Return [X, Y] of the center of cell containing provided text 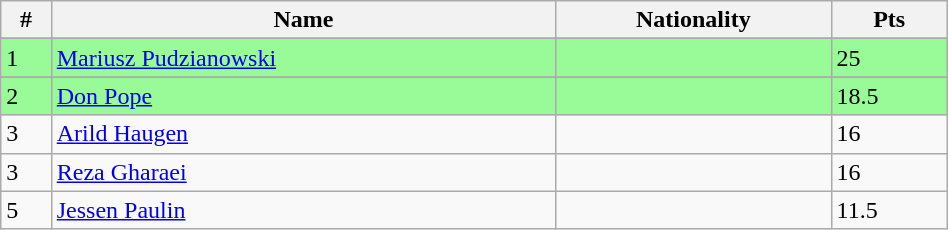
Arild Haugen [303, 134]
5 [26, 210]
Name [303, 20]
Mariusz Pudzianowski [303, 58]
Jessen Paulin [303, 210]
Pts [889, 20]
11.5 [889, 210]
2 [26, 96]
# [26, 20]
1 [26, 58]
Reza Gharaei [303, 172]
18.5 [889, 96]
Don Pope [303, 96]
25 [889, 58]
Nationality [694, 20]
